From the cell containing the given text, extract its center point as (x, y) coordinate. 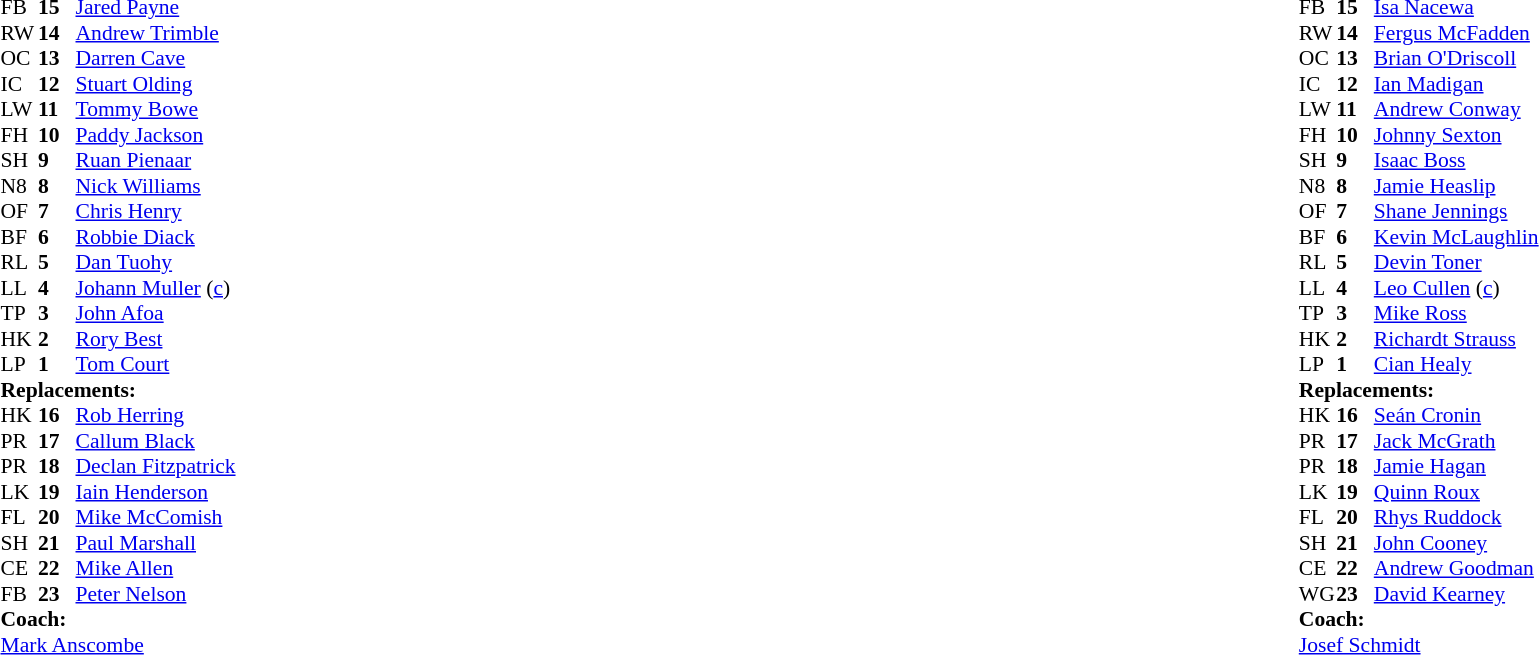
Stuart Olding (156, 84)
Jack McGrath (1456, 441)
Nick Williams (156, 186)
Darren Cave (156, 59)
Robbie Diack (156, 237)
Paul Marshall (156, 543)
Fergus McFadden (1456, 33)
Callum Black (156, 441)
John Afoa (156, 313)
Paddy Jackson (156, 135)
Brian O'Driscoll (1456, 59)
FB (19, 594)
Andrew Goodman (1456, 569)
Rory Best (156, 339)
Rob Herring (156, 415)
Leo Cullen (c) (1456, 288)
Kevin McLaughlin (1456, 237)
Quinn Roux (1456, 492)
Declan Fitzpatrick (156, 467)
Johann Muller (c) (156, 288)
Jamie Hagan (1456, 467)
Andrew Trimble (156, 33)
Mike McComish (156, 517)
Richardt Strauss (1456, 339)
Jamie Heaslip (1456, 186)
Tommy Bowe (156, 109)
Shane Jennings (1456, 211)
Chris Henry (156, 211)
Rhys Ruddock (1456, 517)
Dan Tuohy (156, 263)
Peter Nelson (156, 594)
Mike Ross (1456, 313)
David Kearney (1456, 594)
John Cooney (1456, 543)
Ruan Pienaar (156, 161)
Seán Cronin (1456, 415)
Cian Healy (1456, 365)
Andrew Conway (1456, 109)
Ian Madigan (1456, 84)
Tom Court (156, 365)
Johnny Sexton (1456, 135)
Mike Allen (156, 569)
Isaac Boss (1456, 161)
WG (1318, 594)
Iain Henderson (156, 492)
Devin Toner (1456, 263)
